From the cell containing the given text, extract its center point as (x, y) coordinate. 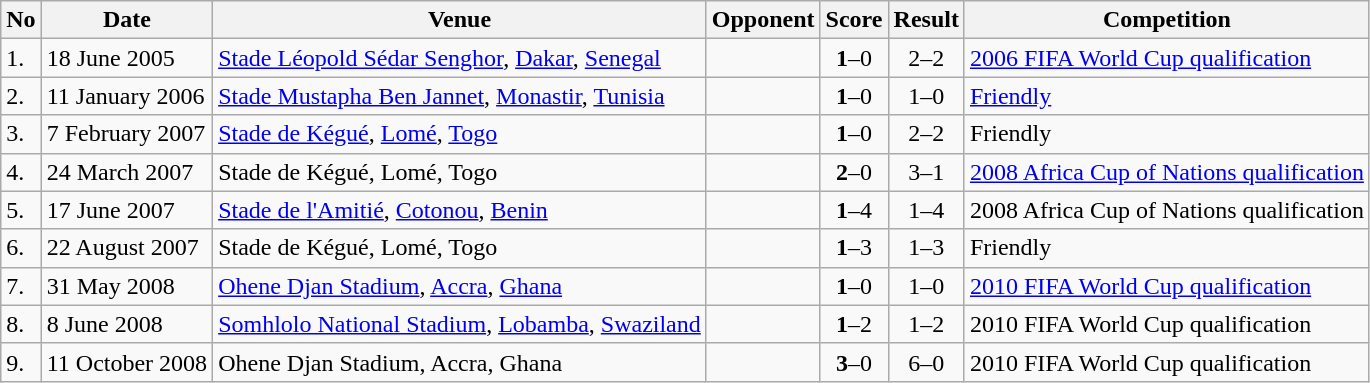
Stade Léopold Sédar Senghor, Dakar, Senegal (460, 58)
17 June 2007 (126, 210)
7. (21, 286)
Date (126, 20)
Score (854, 20)
Competition (1166, 20)
4. (21, 172)
5. (21, 210)
9. (21, 362)
Stade Mustapha Ben Jannet, Monastir, Tunisia (460, 96)
2006 FIFA World Cup qualification (1166, 58)
11 October 2008 (126, 362)
7 February 2007 (126, 134)
6. (21, 248)
2. (21, 96)
6–0 (926, 362)
8 June 2008 (126, 324)
24 March 2007 (126, 172)
Stade de l'Amitié, Cotonou, Benin (460, 210)
3. (21, 134)
3–1 (926, 172)
Somhlolo National Stadium, Lobamba, Swaziland (460, 324)
11 January 2006 (126, 96)
Opponent (763, 20)
3–0 (854, 362)
Venue (460, 20)
31 May 2008 (126, 286)
22 August 2007 (126, 248)
2–0 (854, 172)
Result (926, 20)
8. (21, 324)
No (21, 20)
1. (21, 58)
18 June 2005 (126, 58)
